Identify which cell holds the provided text, then report its (X, Y) central coordinate. 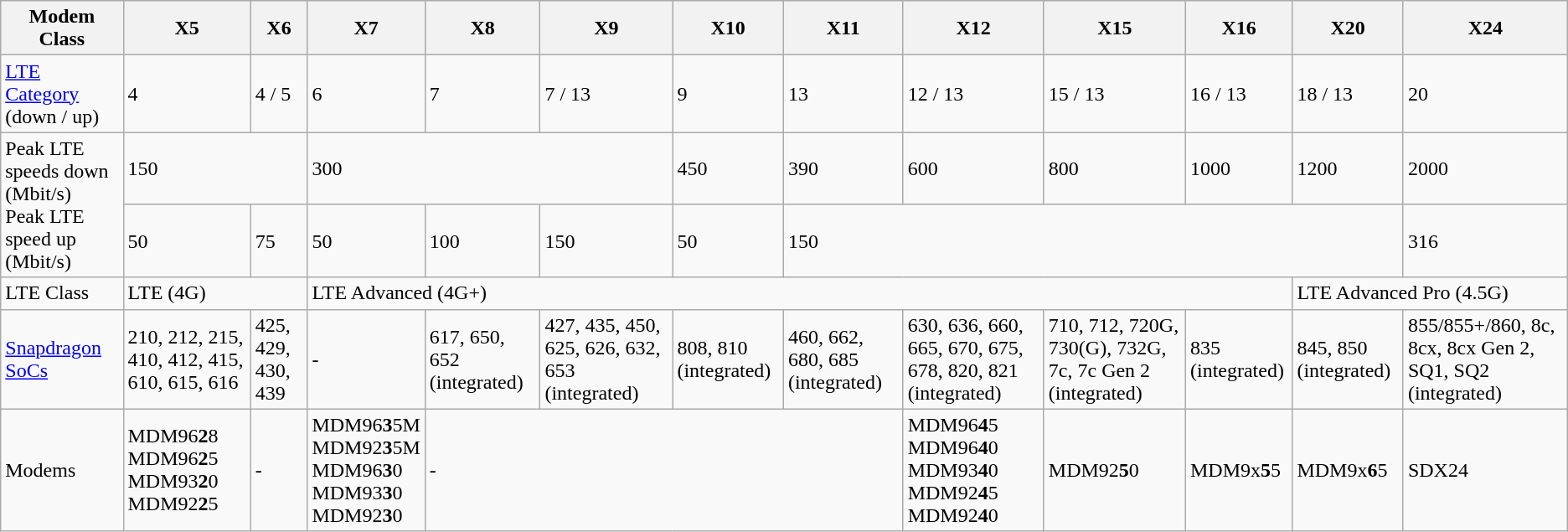
800 (1114, 169)
LTE Category (down / up) (62, 94)
600 (973, 169)
15 / 13 (1114, 94)
100 (482, 241)
1000 (1238, 169)
9 (729, 94)
MDM9635MMDM9235MMDM9630MDM9330MDM9230 (366, 470)
Peak LTE speeds down (Mbit/s)Peak LTE speed up (Mbit/s) (62, 204)
6 (366, 94)
LTE (4G) (215, 293)
425, 429, 430, 439 (279, 359)
855/855+/860, 8c, 8cx, 8cx Gen 2, SQ1, SQ2 (integrated) (1485, 359)
7 (482, 94)
X16 (1238, 28)
LTE Advanced Pro (4.5G) (1430, 293)
LTE Class (62, 293)
1200 (1349, 169)
MDM9628MDM9625MDM9320MDM9225 (187, 470)
X10 (729, 28)
SDX24 (1485, 470)
Modems (62, 470)
LTE Advanced (4G+) (800, 293)
316 (1485, 241)
X7 (366, 28)
7 / 13 (606, 94)
2000 (1485, 169)
18 / 13 (1349, 94)
X9 (606, 28)
835 (integrated) (1238, 359)
300 (490, 169)
X5 (187, 28)
808, 810 (integrated) (729, 359)
X20 (1349, 28)
75 (279, 241)
12 / 13 (973, 94)
845, 850 (integrated) (1349, 359)
427, 435, 450, 625, 626, 632, 653 (integrated) (606, 359)
390 (843, 169)
630, 636, 660, 665, 670, 675, 678, 820, 821 (integrated) (973, 359)
X11 (843, 28)
X24 (1485, 28)
450 (729, 169)
MDM9645MDM9640MDM9340MDM9245MDM9240 (973, 470)
X6 (279, 28)
Snapdragon SoCs (62, 359)
460, 662, 680, 685 (integrated) (843, 359)
710, 712, 720G, 730(G), 732G, 7c, 7c Gen 2 (integrated) (1114, 359)
4 / 5 (279, 94)
MDM9x55 (1238, 470)
13 (843, 94)
X8 (482, 28)
X15 (1114, 28)
Modem Class (62, 28)
MDM9x65 (1349, 470)
16 / 13 (1238, 94)
617, 650, 652 (integrated) (482, 359)
4 (187, 94)
MDM9250 (1114, 470)
210, 212, 215, 410, 412, 415, 610, 615, 616 (187, 359)
20 (1485, 94)
X12 (973, 28)
